Capture the cell that displays the provided text and extract its [X, Y] central coordinate. 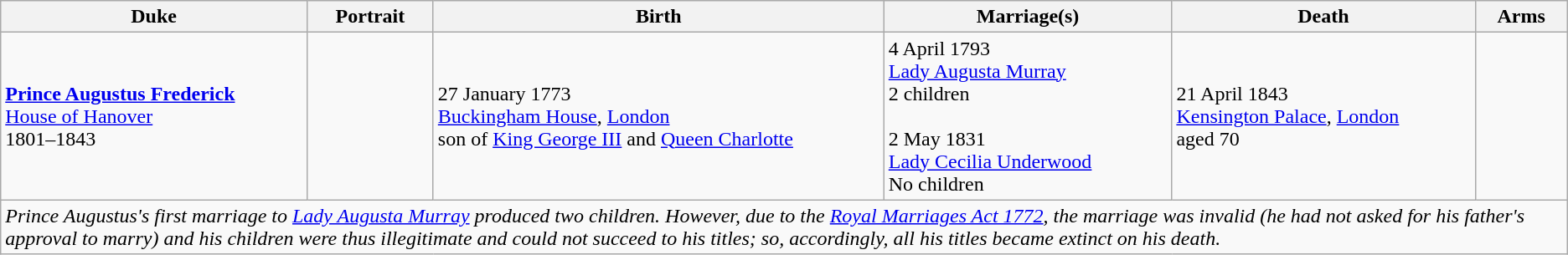
Portrait [370, 17]
Death [1323, 17]
Marriage(s) [1028, 17]
4 April 1793Lady Augusta Murray2 children2 May 1831Lady Cecilia UnderwoodNo children [1028, 116]
Duke [154, 17]
21 April 1843Kensington Palace, Londonaged 70 [1323, 116]
Prince Augustus FrederickHouse of Hanover1801–1843 [154, 116]
Birth [658, 17]
27 January 1773Buckingham House, Londonson of King George III and Queen Charlotte [658, 116]
Arms [1521, 17]
